From the cell containing the given text, extract its center point as (X, Y) coordinate. 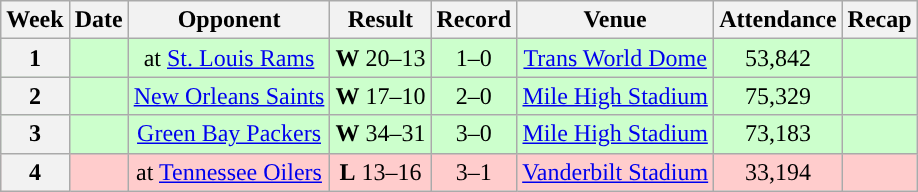
Opponent (229, 20)
53,842 (778, 58)
1–0 (474, 58)
at Tennessee Oilers (229, 172)
at St. Louis Rams (229, 58)
4 (35, 172)
73,183 (778, 134)
Trans World Dome (616, 58)
Vanderbilt Stadium (616, 172)
W 34–31 (380, 134)
2 (35, 96)
Result (380, 20)
3–1 (474, 172)
1 (35, 58)
L 13–16 (380, 172)
W 20–13 (380, 58)
3–0 (474, 134)
Date (98, 20)
3 (35, 134)
75,329 (778, 96)
Venue (616, 20)
33,194 (778, 172)
New Orleans Saints (229, 96)
Recap (880, 20)
Record (474, 20)
W 17–10 (380, 96)
Week (35, 20)
Attendance (778, 20)
Green Bay Packers (229, 134)
2–0 (474, 96)
